Scan for the cell matching the given text and deliver its [x, y] coordinate at center. 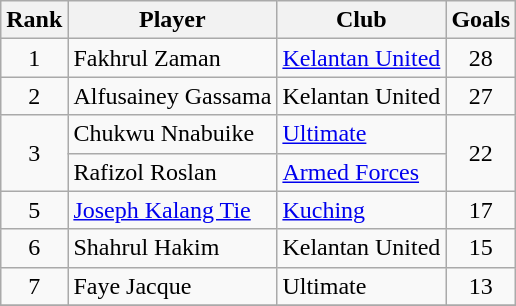
Alfusainey Gassama [172, 96]
Faye Jacque [172, 286]
15 [481, 248]
6 [34, 248]
5 [34, 210]
22 [481, 153]
3 [34, 153]
Fakhrul Zaman [172, 58]
7 [34, 286]
Club [362, 20]
28 [481, 58]
13 [481, 286]
Armed Forces [362, 172]
Kuching [362, 210]
Joseph Kalang Tie [172, 210]
2 [34, 96]
Player [172, 20]
Rank [34, 20]
27 [481, 96]
1 [34, 58]
Goals [481, 20]
Rafizol Roslan [172, 172]
17 [481, 210]
Shahrul Hakim [172, 248]
Chukwu Nnabuike [172, 134]
